Scan for the cell matching the given text and deliver its [X, Y] coordinate at center. 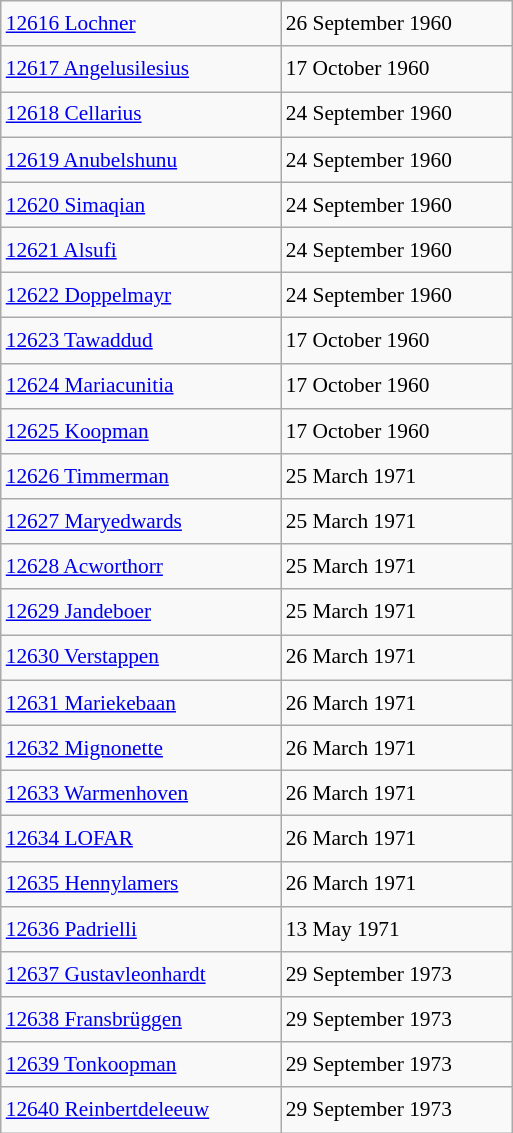
12639 Tonkoopman [141, 1064]
12619 Anubelshunu [141, 160]
12637 Gustavleonhardt [141, 974]
12617 Angelusilesius [141, 68]
12629 Jandeboer [141, 612]
12626 Timmerman [141, 476]
12631 Mariekebaan [141, 702]
12634 LOFAR [141, 838]
13 May 1971 [396, 928]
12625 Koopman [141, 430]
12635 Hennylamers [141, 884]
12628 Acworthorr [141, 566]
12632 Mignonette [141, 748]
12627 Maryedwards [141, 522]
12620 Simaqian [141, 204]
26 September 1960 [396, 24]
12640 Reinbertdeleeuw [141, 1110]
12638 Fransbrüggen [141, 1020]
12616 Lochner [141, 24]
12622 Doppelmayr [141, 296]
12623 Tawaddud [141, 340]
12624 Mariacunitia [141, 386]
12618 Cellarius [141, 114]
12621 Alsufi [141, 250]
12633 Warmenhoven [141, 792]
12630 Verstappen [141, 658]
12636 Padrielli [141, 928]
